Return the (X, Y) coordinate for the center point of the cell that contains the specified text.  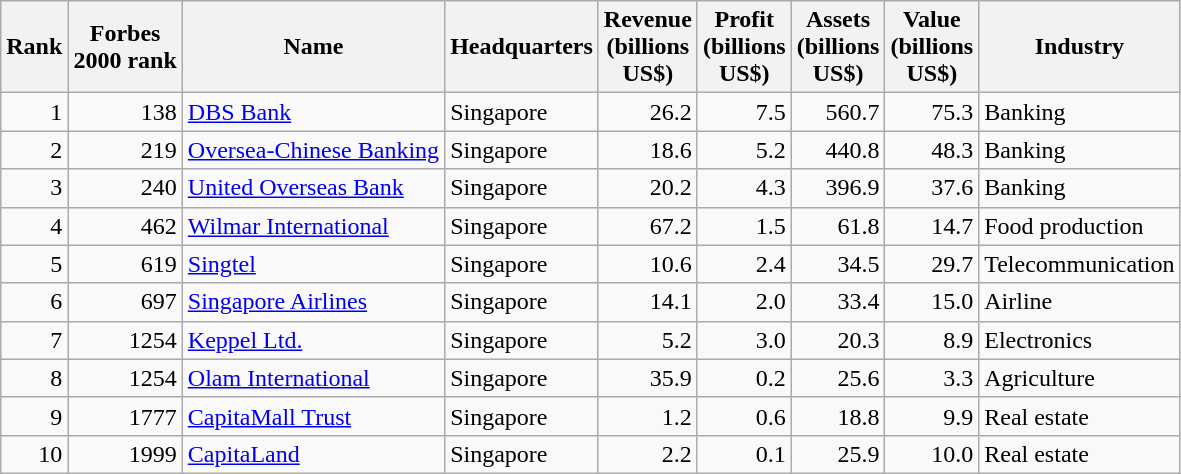
240 (125, 188)
2.0 (744, 302)
0.1 (744, 454)
35.9 (648, 378)
20.3 (838, 340)
18.6 (648, 150)
Oversea-Chinese Banking (313, 150)
2.2 (648, 454)
9.9 (932, 416)
33.4 (838, 302)
1777 (125, 416)
37.6 (932, 188)
5 (34, 264)
462 (125, 226)
34.5 (838, 264)
560.7 (838, 112)
4.3 (744, 188)
Food production (1080, 226)
2.4 (744, 264)
10 (34, 454)
Keppel Ltd. (313, 340)
2 (34, 150)
15.0 (932, 302)
Agriculture (1080, 378)
25.6 (838, 378)
1.5 (744, 226)
Wilmar International (313, 226)
4 (34, 226)
8.9 (932, 340)
440.8 (838, 150)
CapitaLand (313, 454)
8 (34, 378)
396.9 (838, 188)
Value(billions US$) (932, 47)
619 (125, 264)
1.2 (648, 416)
25.9 (838, 454)
3 (34, 188)
Electronics (1080, 340)
Airline (1080, 302)
10.6 (648, 264)
6 (34, 302)
697 (125, 302)
10.0 (932, 454)
CapitaMall Trust (313, 416)
Rank (34, 47)
9 (34, 416)
26.2 (648, 112)
Headquarters (522, 47)
3.0 (744, 340)
Singapore Airlines (313, 302)
1 (34, 112)
138 (125, 112)
0.6 (744, 416)
18.8 (838, 416)
Revenue(billions US$) (648, 47)
1999 (125, 454)
219 (125, 150)
Olam International (313, 378)
Profit(billions US$) (744, 47)
14.7 (932, 226)
7 (34, 340)
Assets(billions US$) (838, 47)
Industry (1080, 47)
DBS Bank (313, 112)
48.3 (932, 150)
67.2 (648, 226)
Telecommunication (1080, 264)
0.2 (744, 378)
Forbes 2000 rank (125, 47)
29.7 (932, 264)
75.3 (932, 112)
Name (313, 47)
United Overseas Bank (313, 188)
20.2 (648, 188)
3.3 (932, 378)
14.1 (648, 302)
7.5 (744, 112)
Singtel (313, 264)
61.8 (838, 226)
